Pinpoint the cell where the given text exists, returning its (X, Y) midpoint coordinate. 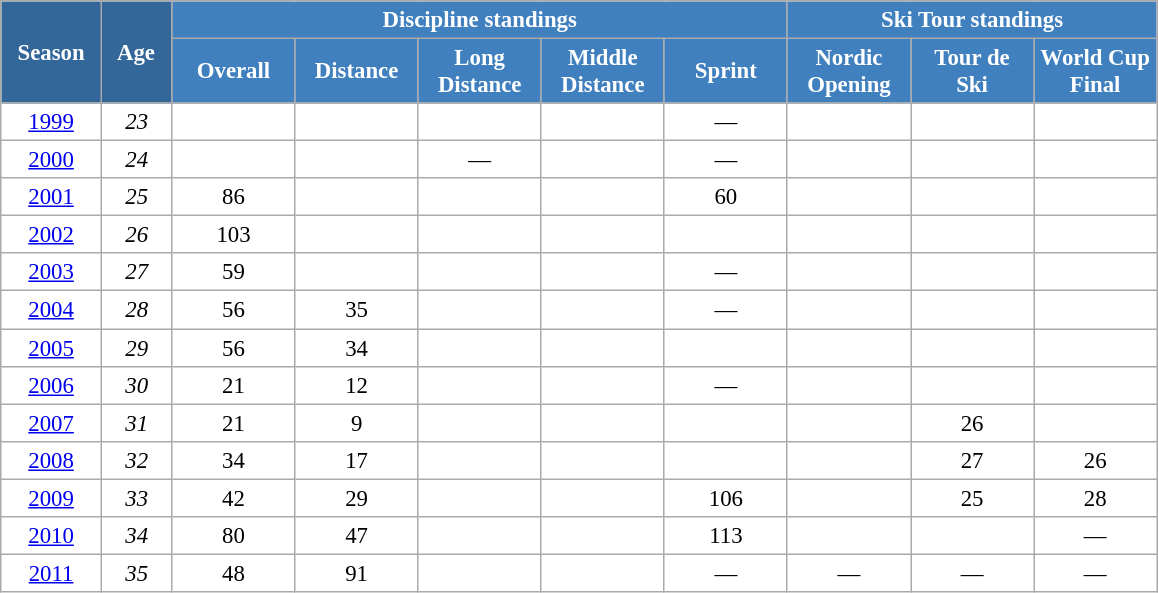
113 (726, 536)
Age (136, 52)
World CupFinal (1096, 72)
Tour deSki (972, 72)
2002 (52, 235)
Overall (234, 72)
2006 (52, 385)
2007 (52, 423)
17 (356, 460)
9 (356, 423)
30 (136, 385)
2000 (52, 160)
2011 (52, 573)
42 (234, 498)
Distance (356, 72)
2001 (52, 197)
106 (726, 498)
Discipline standings (480, 20)
24 (136, 160)
2009 (52, 498)
2003 (52, 273)
48 (234, 573)
23 (136, 122)
80 (234, 536)
2004 (52, 310)
Middle Distance (602, 72)
86 (234, 197)
Ski Tour standings (972, 20)
Season (52, 52)
Sprint (726, 72)
2010 (52, 536)
31 (136, 423)
60 (726, 197)
2008 (52, 460)
59 (234, 273)
1999 (52, 122)
103 (234, 235)
32 (136, 460)
12 (356, 385)
2005 (52, 348)
47 (356, 536)
91 (356, 573)
NordicOpening (848, 72)
Long Distance (480, 72)
33 (136, 498)
